From the cell containing the given text, extract its center point as [x, y] coordinate. 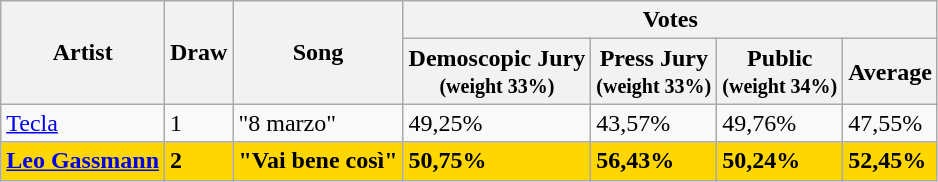
Tecla [83, 123]
Votes [670, 20]
50,75% [497, 161]
52,45% [890, 161]
"Vai bene così" [318, 161]
56,43% [654, 161]
49,76% [780, 123]
Song [318, 52]
Draw [199, 52]
49,25% [497, 123]
Leo Gassmann [83, 161]
Average [890, 72]
1 [199, 123]
Public(weight 34%) [780, 72]
50,24% [780, 161]
47,55% [890, 123]
"8 marzo" [318, 123]
Artist [83, 52]
43,57% [654, 123]
2 [199, 161]
Press Jury(weight 33%) [654, 72]
Demoscopic Jury(weight 33%) [497, 72]
